Capture the cell that displays the provided text and extract its (x, y) central coordinate. 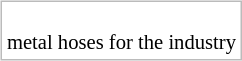
metal hoses for the industry (121, 32)
